Scan for the cell matching the given text and deliver its [x, y] coordinate at center. 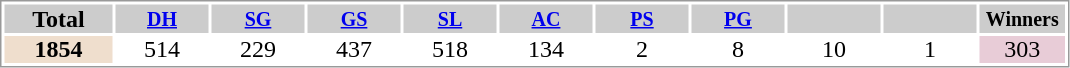
303 [1023, 50]
1 [930, 50]
GS [354, 18]
SG [258, 18]
Winners [1023, 18]
Total [58, 18]
DH [162, 18]
514 [162, 50]
437 [354, 50]
518 [450, 50]
AC [546, 18]
2 [642, 50]
PS [642, 18]
PG [738, 18]
SL [450, 18]
134 [546, 50]
10 [834, 50]
1854 [58, 50]
229 [258, 50]
8 [738, 50]
